Locate the cell with the specified text and output its [x, y] center coordinate. 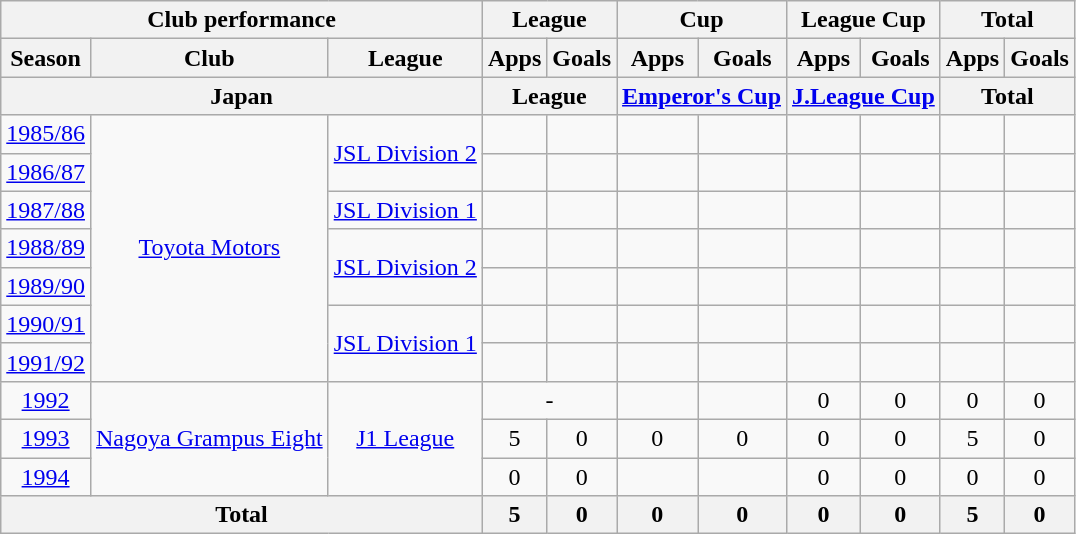
League Cup [864, 20]
1987/88 [46, 210]
J.League Cup [864, 96]
Toyota Motors [209, 248]
J1 League [405, 438]
1990/91 [46, 324]
Japan [242, 96]
Emperor's Cup [702, 96]
- [549, 400]
1989/90 [46, 286]
Season [46, 58]
Club performance [242, 20]
Nagoya Grampus Eight [209, 438]
1992 [46, 400]
Club [209, 58]
Cup [702, 20]
1991/92 [46, 362]
1985/86 [46, 134]
1994 [46, 477]
1986/87 [46, 172]
1988/89 [46, 248]
1993 [46, 438]
